Extract the (x, y) coordinate from the center of the cell holding the provided text.  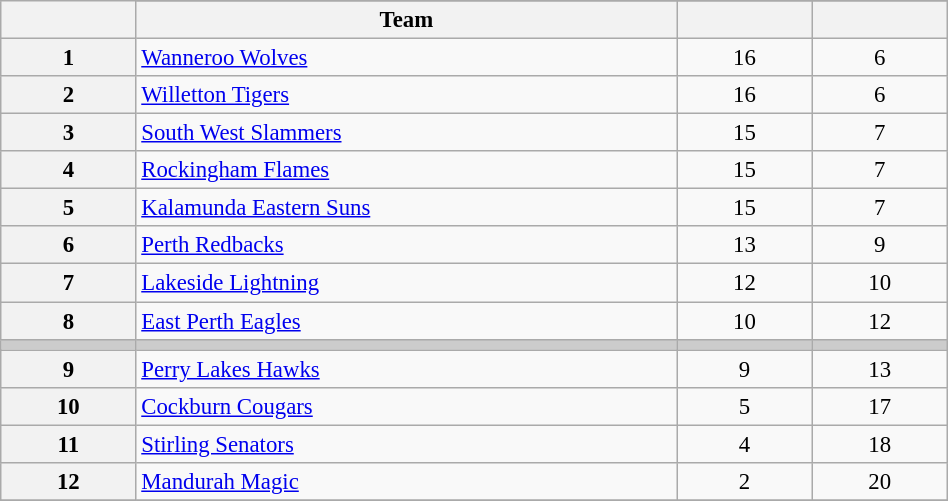
3 (68, 133)
Lakeside Lightning (406, 283)
20 (880, 482)
Rockingham Flames (406, 170)
Cockburn Cougars (406, 406)
18 (880, 444)
Willetton Tigers (406, 95)
Perry Lakes Hawks (406, 369)
8 (68, 321)
11 (68, 444)
Stirling Senators (406, 444)
Wanneroo Wolves (406, 58)
East Perth Eagles (406, 321)
Perth Redbacks (406, 245)
1 (68, 58)
Mandurah Magic (406, 482)
South West Slammers (406, 133)
Team (406, 20)
17 (880, 406)
Kalamunda Eastern Suns (406, 208)
